From the cell containing the given text, extract its center point as [x, y] coordinate. 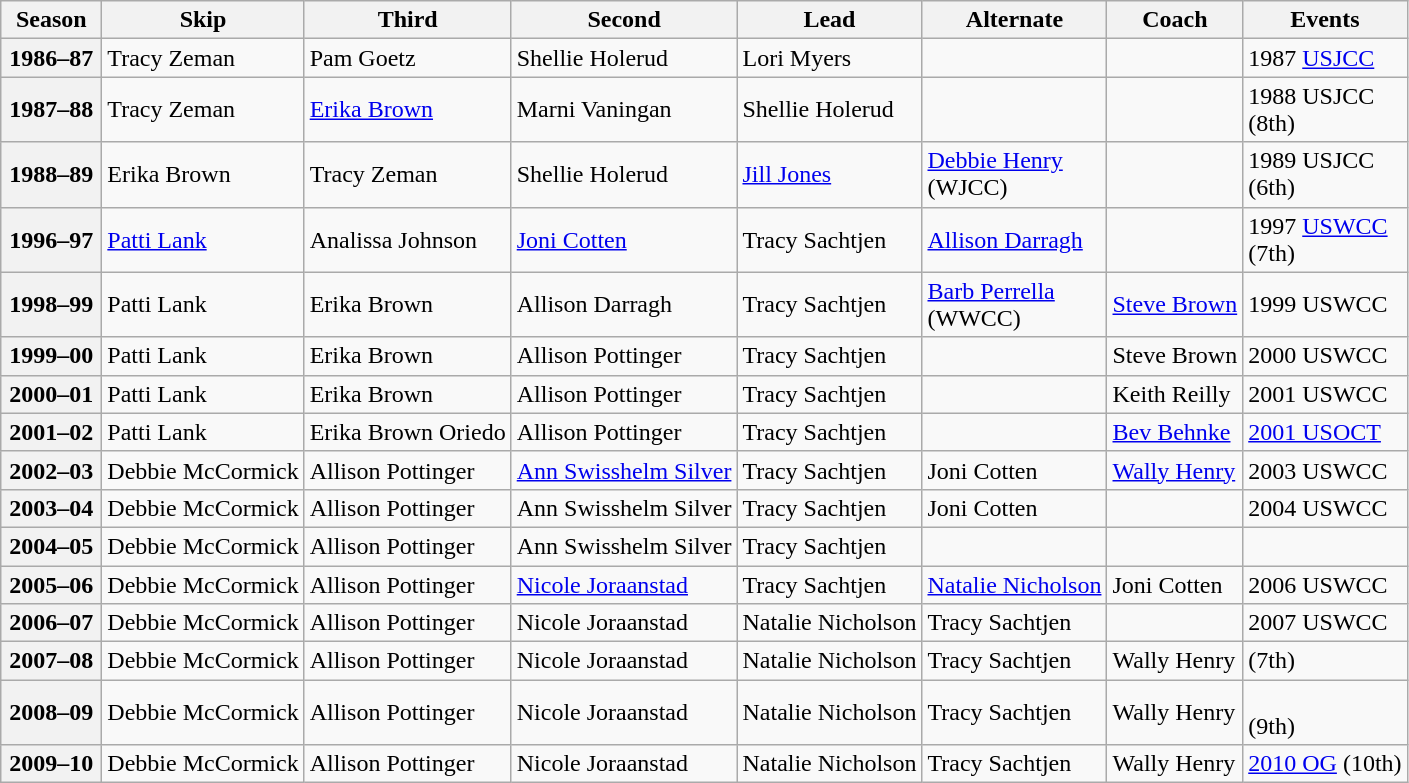
2008–09 [52, 712]
2002–03 [52, 470]
(7th) [1325, 661]
2007–08 [52, 661]
2004–05 [52, 546]
2010 OG (10th) [1325, 764]
2009–10 [52, 764]
Third [408, 20]
Keith Reilly [1175, 394]
1987 USJCC [1325, 58]
Skip [203, 20]
2000–01 [52, 394]
2001–02 [52, 432]
2006 USWCC [1325, 585]
Jill Jones [830, 174]
2006–07 [52, 623]
Erika Brown Oriedo [408, 432]
Marni Vaningan [624, 110]
2003 USWCC [1325, 470]
Season [52, 20]
Pam Goetz [408, 58]
1998–99 [52, 304]
Events [1325, 20]
1999–00 [52, 356]
Analissa Johnson [408, 240]
Lori Myers [830, 58]
2000 USWCC [1325, 356]
2001 USOCT [1325, 432]
Alternate [1014, 20]
Bev Behnke [1175, 432]
1997 USWCC (7th) [1325, 240]
2007 USWCC [1325, 623]
2004 USWCC [1325, 508]
Lead [830, 20]
1988–89 [52, 174]
2003–04 [52, 508]
Debbie Henry(WJCC) [1014, 174]
1986–87 [52, 58]
1989 USJCC (6th) [1325, 174]
Coach [1175, 20]
2001 USWCC [1325, 394]
Second [624, 20]
2005–06 [52, 585]
Barb Perrella(WWCC) [1014, 304]
1999 USWCC [1325, 304]
1987–88 [52, 110]
1996–97 [52, 240]
(9th) [1325, 712]
1988 USJCC (8th) [1325, 110]
